Locate the cell with the specified text and output its [x, y] center coordinate. 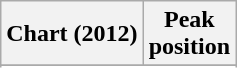
Chart (2012) [72, 34]
Peakposition [189, 34]
